Extract the (x, y) coordinate from the center of the cell holding the provided text.  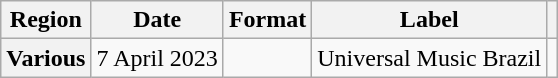
Label (430, 20)
Region (46, 20)
Format (267, 20)
7 April 2023 (157, 58)
Universal Music Brazil (430, 58)
Various (46, 58)
Date (157, 20)
